Detect which cell encompasses the target text, then output its (X, Y) center coordinate. 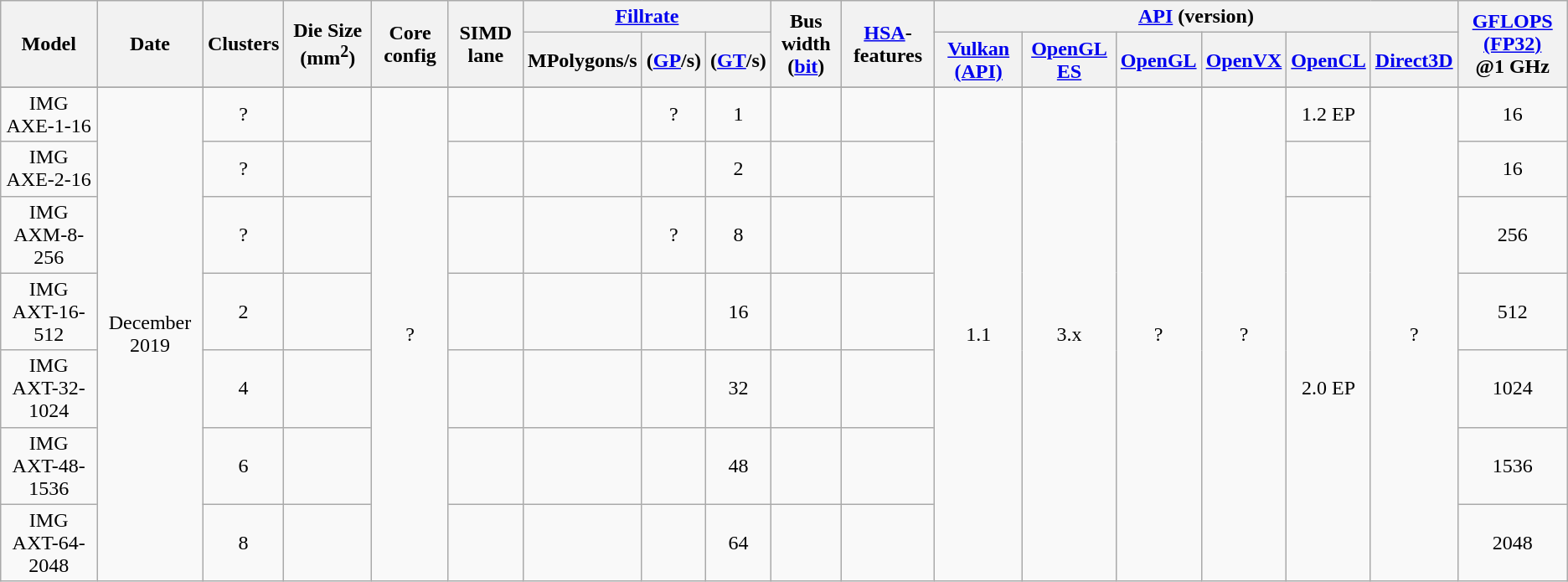
Fillrate (647, 17)
48 (739, 466)
OpenVX (1244, 60)
OpenGL (1158, 60)
1024 (1513, 389)
IMG AXT-48-1536 (49, 466)
OpenGL ES (1070, 60)
IMG AXT-32-1024 (49, 389)
OpenCL (1328, 60)
Clusters (243, 44)
SIMD lane (486, 44)
2.0 EP (1328, 389)
4 (243, 389)
Model (49, 44)
GFLOPS (FP32)@1 GHz (1513, 44)
1.2 EP (1328, 114)
IMG AXT-64-2048 (49, 543)
(GT/s) (739, 60)
December 2019 (151, 334)
1536 (1513, 466)
Direct3D (1414, 60)
2048 (1513, 543)
Core config (410, 44)
(GP/s) (673, 60)
512 (1513, 312)
Vulkan (API) (978, 60)
IMG AXE-1-16 (49, 114)
Die Size (mm2) (328, 44)
256 (1513, 234)
1 (739, 114)
API (version) (1196, 17)
IMG AXM-8-256 (49, 234)
IMG AXE-2-16 (49, 169)
1.1 (978, 334)
IMG AXT-16-512 (49, 312)
6 (243, 466)
Bus width(bit) (806, 44)
HSA-features (888, 44)
Date (151, 44)
32 (739, 389)
MPolygons/s (582, 60)
64 (739, 543)
3.x (1070, 334)
